Return (X, Y) of the center of cell containing provided text 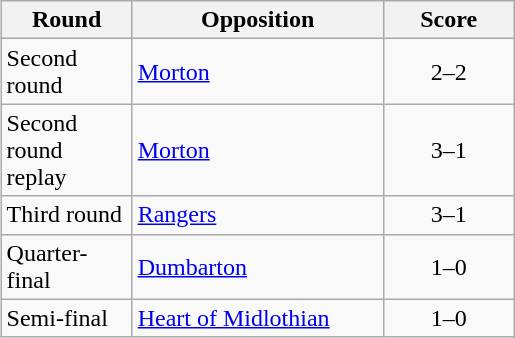
Second round replay (66, 150)
Second round (66, 72)
Round (66, 20)
2–2 (448, 72)
Heart of Midlothian (258, 318)
Semi-final (66, 318)
Third round (66, 215)
Dumbarton (258, 266)
Rangers (258, 215)
Quarter-final (66, 266)
Opposition (258, 20)
Score (448, 20)
